Provide the (x, y) coordinate of the cell's center where the given text is located.  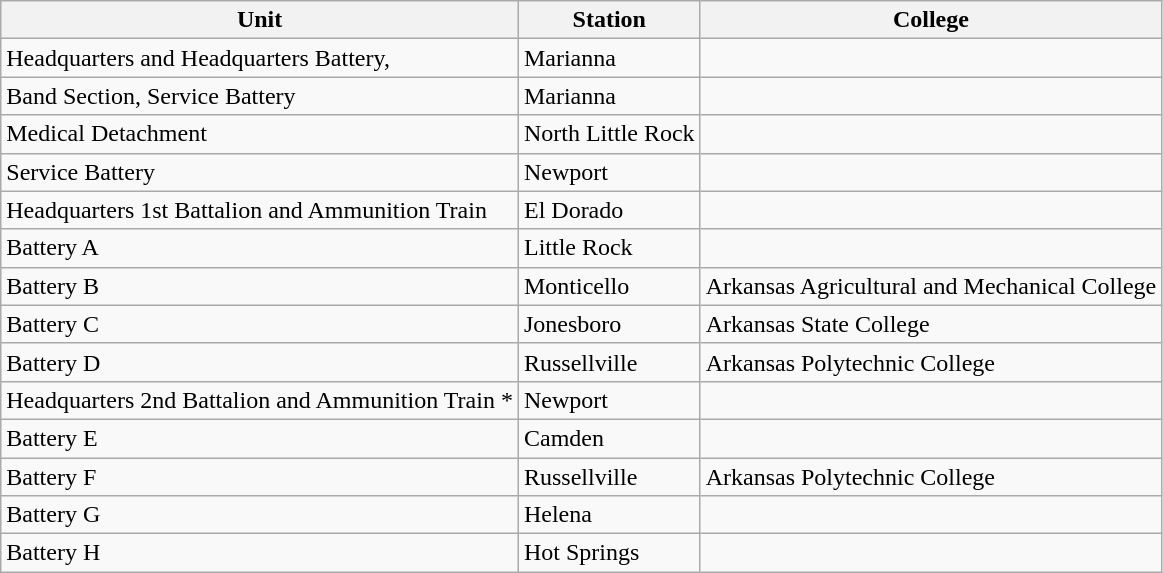
Service Battery (260, 172)
Monticello (609, 286)
Helena (609, 515)
Little Rock (609, 248)
Battery D (260, 362)
Battery A (260, 248)
El Dorado (609, 210)
Battery C (260, 324)
Battery F (260, 477)
Battery B (260, 286)
Headquarters 1st Battalion and Ammunition Train (260, 210)
Battery G (260, 515)
Headquarters and Headquarters Battery, (260, 58)
Battery E (260, 438)
North Little Rock (609, 134)
Band Section, Service Battery (260, 96)
College (931, 20)
Battery H (260, 553)
Jonesboro (609, 324)
Headquarters 2nd Battalion and Ammunition Train * (260, 400)
Arkansas State College (931, 324)
Hot Springs (609, 553)
Unit (260, 20)
Camden (609, 438)
Station (609, 20)
Arkansas Agricultural and Mechanical College (931, 286)
Medical Detachment (260, 134)
